Find where the given text appears and provide that cell's center as [X, Y] coordinate. 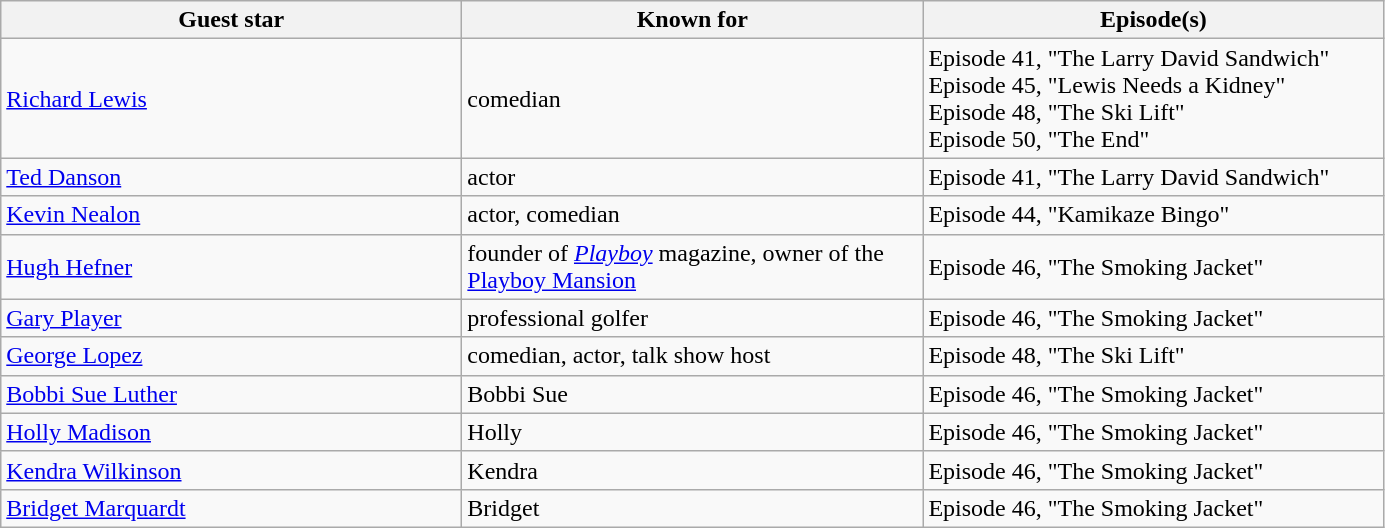
Known for [692, 20]
comedian, actor, talk show host [692, 356]
Kendra Wilkinson [232, 470]
Episode 41, "The Larry David Sandwich"Episode 45, "Lewis Needs a Kidney"Episode 48, "The Ski Lift"Episode 50, "The End" [1154, 98]
Bridget [692, 508]
George Lopez [232, 356]
founder of Playboy magazine, owner of the Playboy Mansion [692, 266]
Episode 48, "The Ski Lift" [1154, 356]
Episode 44, "Kamikaze Bingo" [1154, 215]
Gary Player [232, 318]
comedian [692, 98]
Episode(s) [1154, 20]
actor, comedian [692, 215]
Holly [692, 432]
professional golfer [692, 318]
Richard Lewis [232, 98]
Hugh Hefner [232, 266]
Episode 41, "The Larry David Sandwich" [1154, 177]
Bobbi Sue Luther [232, 394]
actor [692, 177]
Kendra [692, 470]
Bridget Marquardt [232, 508]
Bobbi Sue [692, 394]
Guest star [232, 20]
Holly Madison [232, 432]
Kevin Nealon [232, 215]
Ted Danson [232, 177]
